Search for the cell housing the specified text and yield its [x, y] center coordinate. 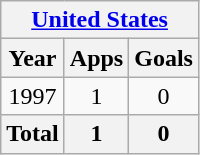
Year [33, 58]
Apps [96, 58]
Goals [164, 58]
1997 [33, 96]
Total [33, 134]
United States [100, 20]
